From the cell containing the given text, extract its center point as (x, y) coordinate. 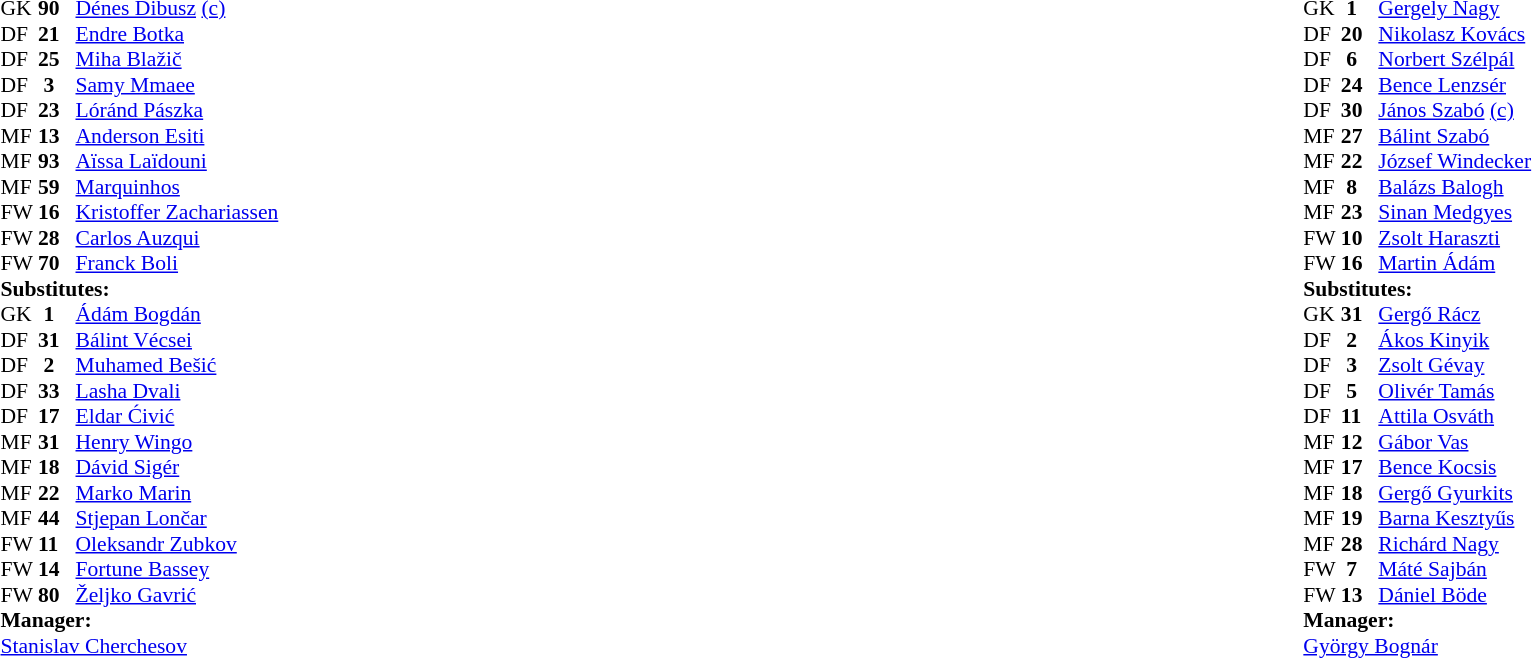
Zsolt Haraszti (1454, 238)
Ádám Bogdán (178, 315)
Željko Gavrić (178, 595)
21 (57, 34)
Oleksandr Zubkov (178, 544)
Richárd Nagy (1454, 544)
ΜF (19, 493)
19 (1360, 519)
14 (57, 569)
Marquinhos (178, 187)
Barna Kesztyűs (1454, 519)
6 (1360, 59)
8 (1360, 187)
10 (1360, 238)
5 (1360, 391)
Aïssa Laïdouni (178, 161)
Endre Botka (178, 34)
Máté Sajbán (1454, 569)
Olivér Tamás (1454, 391)
Marko Marin (178, 493)
44 (57, 519)
Nikolasz Kovács (1454, 34)
Dávid Sigér (178, 467)
59 (57, 187)
Samy Mmaee (178, 85)
1 (57, 315)
12 (1360, 442)
János Szabó (c) (1454, 111)
Anderson Esiti (178, 136)
Ákos Kinyik (1454, 340)
20 (1360, 34)
Bálint Vécsei (178, 340)
Bálint Szabó (1454, 136)
Lóránd Pászka (178, 111)
Stjepan Lončar (178, 519)
33 (57, 391)
Fortune Bassey (178, 569)
Gergő Rácz (1454, 315)
Gergő Gyurkits (1454, 493)
Bence Lenzsér (1454, 85)
Carlos Auzqui (178, 238)
Attila Osváth (1454, 417)
93 (57, 161)
Dániel Böde (1454, 595)
Bence Kocsis (1454, 467)
Kristoffer Zachariassen (178, 213)
Martin Ádám (1454, 263)
Franck Boli (178, 263)
Balázs Balogh (1454, 187)
24 (1360, 85)
Sinan Medgyes (1454, 213)
József Windecker (1454, 161)
27 (1360, 136)
Zsolt Gévay (1454, 365)
30 (1360, 111)
Norbert Szélpál (1454, 59)
Gábor Vas (1454, 442)
Henry Wingo (178, 442)
Muhamed Bešić (178, 365)
Eldar Ćivić (178, 417)
25 (57, 59)
Miha Blažič (178, 59)
Lasha Dvali (178, 391)
7 (1360, 569)
70 (57, 263)
80 (57, 595)
